Detect which cell encompasses the target text, then output its [x, y] center coordinate. 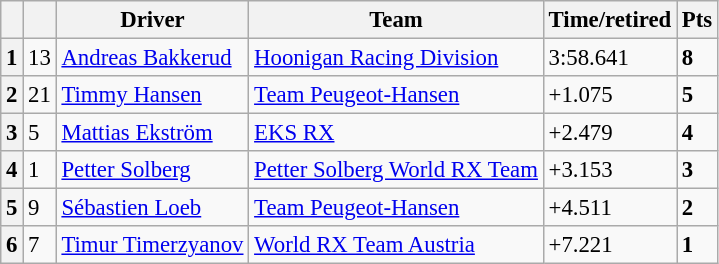
+1.075 [610, 95]
Andreas Bakkerud [152, 58]
9 [40, 208]
EKS RX [396, 133]
13 [40, 58]
Petter Solberg World RX Team [396, 170]
8 [698, 58]
Time/retired [610, 20]
Petter Solberg [152, 170]
+7.221 [610, 245]
+4.511 [610, 208]
Hoonigan Racing Division [396, 58]
21 [40, 95]
+3.153 [610, 170]
World RX Team Austria [396, 245]
6 [12, 245]
7 [40, 245]
Mattias Ekström [152, 133]
Sébastien Loeb [152, 208]
Team [396, 20]
Pts [698, 20]
Driver [152, 20]
Timmy Hansen [152, 95]
Timur Timerzyanov [152, 245]
3:58.641 [610, 58]
+2.479 [610, 133]
